Search for the cell housing the specified text and yield its (x, y) center coordinate. 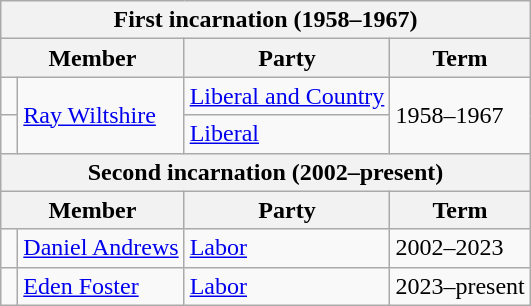
First incarnation (1958–1967) (266, 20)
Eden Foster (101, 286)
Second incarnation (2002–present) (266, 172)
Liberal (287, 134)
2023–present (460, 286)
Ray Wiltshire (101, 115)
Liberal and Country (287, 96)
Daniel Andrews (101, 248)
2002–2023 (460, 248)
1958–1967 (460, 115)
